Locate the cell with the specified text and output its [x, y] center coordinate. 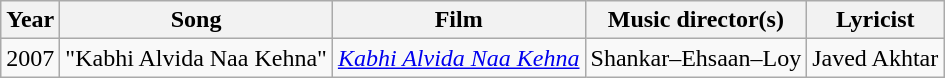
Film [458, 20]
Year [30, 20]
2007 [30, 58]
Lyricist [876, 20]
Shankar–Ehsaan–Loy [696, 58]
Song [196, 20]
"Kabhi Alvida Naa Kehna" [196, 58]
Kabhi Alvida Naa Kehna [458, 58]
Javed Akhtar [876, 58]
Music director(s) [696, 20]
